Search for the cell housing the specified text and yield its [X, Y] center coordinate. 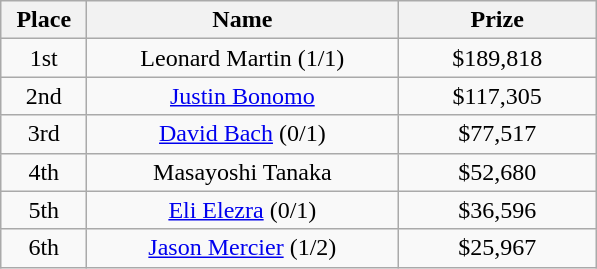
Name [242, 20]
$25,967 [498, 248]
Jason Mercier (1/2) [242, 248]
3rd [44, 134]
2nd [44, 96]
$52,680 [498, 172]
Prize [498, 20]
David Bach (0/1) [242, 134]
$77,517 [498, 134]
Eli Elezra (0/1) [242, 210]
4th [44, 172]
$117,305 [498, 96]
Justin Bonomo [242, 96]
$36,596 [498, 210]
Masayoshi Tanaka [242, 172]
1st [44, 58]
Leonard Martin (1/1) [242, 58]
5th [44, 210]
Place [44, 20]
6th [44, 248]
$189,818 [498, 58]
